Scan for the cell matching the given text and deliver its (X, Y) coordinate at center. 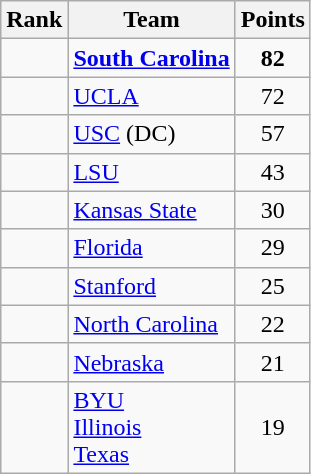
Points (272, 20)
LSU (152, 172)
22 (272, 324)
21 (272, 362)
BYUIllinoisTexas (152, 427)
57 (272, 134)
29 (272, 248)
South Carolina (152, 58)
USC (DC) (152, 134)
25 (272, 286)
72 (272, 96)
19 (272, 427)
North Carolina (152, 324)
Rank (34, 20)
Team (152, 20)
82 (272, 58)
Kansas State (152, 210)
Stanford (152, 286)
43 (272, 172)
Nebraska (152, 362)
30 (272, 210)
Florida (152, 248)
UCLA (152, 96)
